Pinpoint the cell where the given text exists, returning its (x, y) midpoint coordinate. 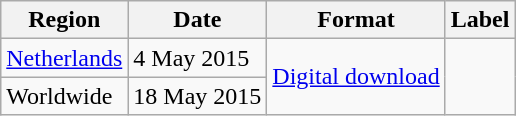
4 May 2015 (198, 58)
Region (64, 20)
Digital download (356, 77)
Netherlands (64, 58)
Label (480, 20)
18 May 2015 (198, 96)
Worldwide (64, 96)
Format (356, 20)
Date (198, 20)
